Provide the (X, Y) coordinate of the cell's center where the given text is located.  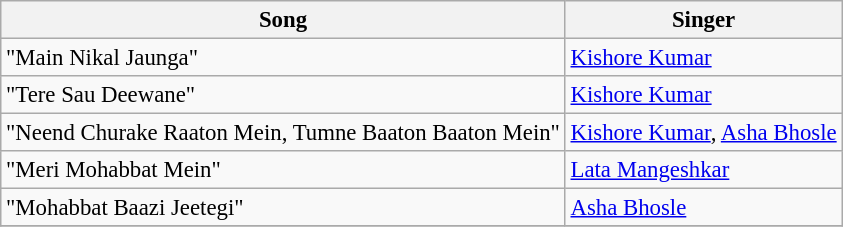
"Main Nikal Jaunga" (283, 58)
Kishore Kumar, Asha Bhosle (704, 133)
"Meri Mohabbat Mein" (283, 170)
Singer (704, 20)
Asha Bhosle (704, 208)
"Tere Sau Deewane" (283, 95)
"Mohabbat Baazi Jeetegi" (283, 208)
Lata Mangeshkar (704, 170)
Song (283, 20)
"Neend Churake Raaton Mein, Tumne Baaton Baaton Mein" (283, 133)
